Return (x, y) of the center of cell containing provided text 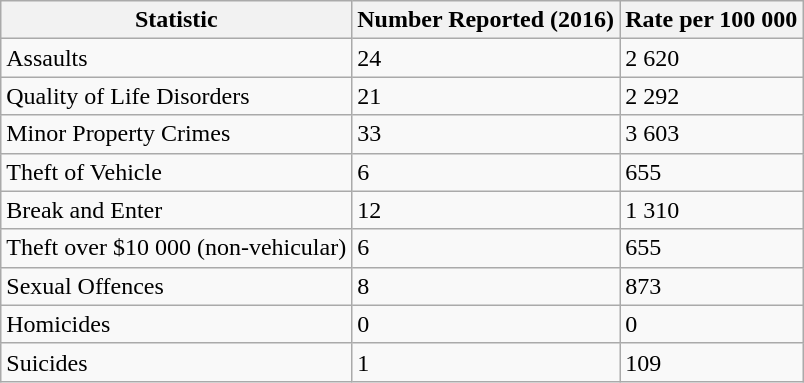
Homicides (176, 324)
21 (486, 96)
Quality of Life Disorders (176, 96)
Statistic (176, 20)
Rate per 100 000 (712, 20)
Theft of Vehicle (176, 172)
24 (486, 58)
3 603 (712, 134)
1 310 (712, 210)
12 (486, 210)
33 (486, 134)
Break and Enter (176, 210)
2 292 (712, 96)
2 620 (712, 58)
Minor Property Crimes (176, 134)
1 (486, 362)
Assaults (176, 58)
Sexual Offences (176, 286)
8 (486, 286)
109 (712, 362)
Theft over $10 000 (non-vehicular) (176, 248)
Number Reported (2016) (486, 20)
873 (712, 286)
Suicides (176, 362)
